Locate the cell with the specified text and output its [x, y] center coordinate. 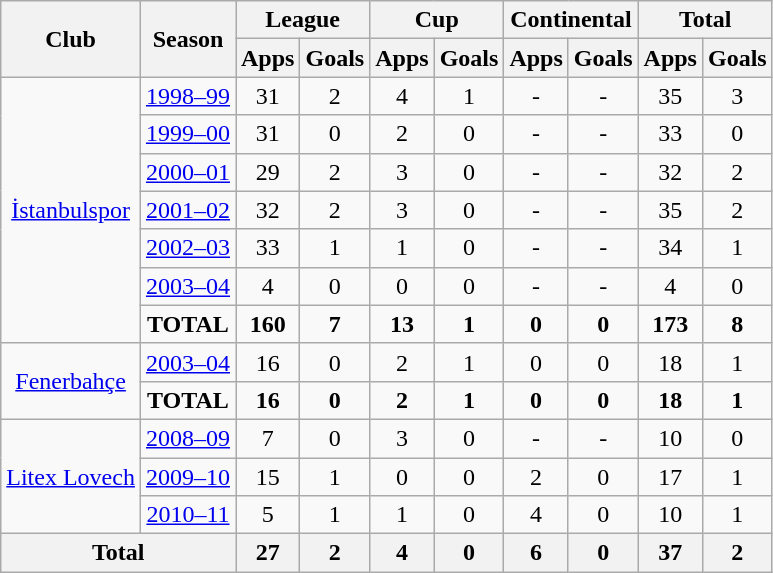
173 [670, 324]
Cup [437, 20]
13 [402, 324]
2010–11 [188, 515]
17 [670, 477]
Fenerbahçe [71, 381]
Litex Lovech [71, 476]
27 [268, 553]
Season [188, 39]
34 [670, 248]
5 [268, 515]
League [303, 20]
1999–00 [188, 134]
2000–01 [188, 172]
Club [71, 39]
Continental [571, 20]
6 [536, 553]
15 [268, 477]
2008–09 [188, 438]
2002–03 [188, 248]
37 [670, 553]
1998–99 [188, 96]
2009–10 [188, 477]
İstanbulspor [71, 210]
29 [268, 172]
8 [737, 324]
2001–02 [188, 210]
160 [268, 324]
